Output the (X, Y) coordinate of the center of the cell containing the given text.  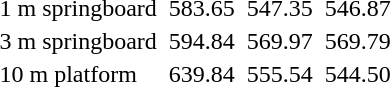
594.84 (202, 41)
569.97 (280, 41)
